Find where the given text appears and provide that cell's center as [X, Y] coordinate. 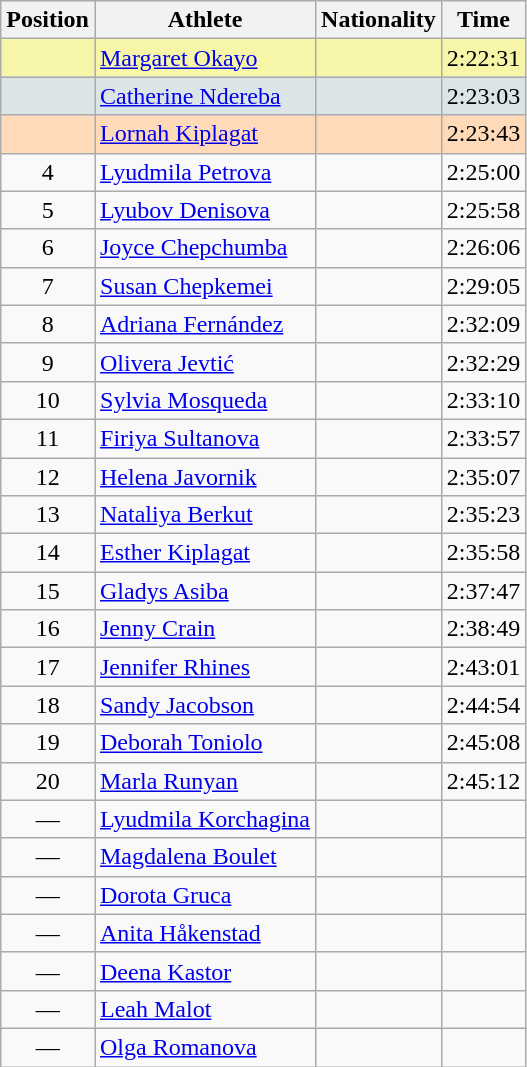
11 [48, 438]
13 [48, 515]
Olga Romanova [204, 1047]
Lyudmila Petrova [204, 172]
9 [48, 362]
20 [48, 781]
Dorota Gruca [204, 895]
2:29:05 [483, 286]
17 [48, 667]
Lornah Kiplagat [204, 134]
Leah Malot [204, 1009]
Susan Chepkemei [204, 286]
2:33:10 [483, 400]
2:32:09 [483, 324]
16 [48, 629]
10 [48, 400]
19 [48, 743]
Sylvia Mosqueda [204, 400]
2:45:12 [483, 781]
Joyce Chepchumba [204, 248]
Adriana Fernández [204, 324]
Helena Javornik [204, 477]
2:23:03 [483, 96]
18 [48, 705]
2:35:23 [483, 515]
Lyudmila Korchagina [204, 819]
2:45:08 [483, 743]
Position [48, 20]
Firiya Sultanova [204, 438]
Olivera Jevtić [204, 362]
2:43:01 [483, 667]
5 [48, 210]
Athlete [204, 20]
Deena Kastor [204, 971]
Gladys Asiba [204, 591]
15 [48, 591]
2:23:43 [483, 134]
Catherine Ndereba [204, 96]
2:44:54 [483, 705]
Anita Håkenstad [204, 933]
2:32:29 [483, 362]
Jennifer Rhines [204, 667]
8 [48, 324]
2:38:49 [483, 629]
2:37:47 [483, 591]
Nationality [379, 20]
Margaret Okayo [204, 58]
6 [48, 248]
2:22:31 [483, 58]
Deborah Toniolo [204, 743]
4 [48, 172]
Jenny Crain [204, 629]
2:25:00 [483, 172]
Marla Runyan [204, 781]
Lyubov Denisova [204, 210]
2:35:58 [483, 553]
2:33:57 [483, 438]
14 [48, 553]
2:26:06 [483, 248]
Esther Kiplagat [204, 553]
12 [48, 477]
Magdalena Boulet [204, 857]
2:25:58 [483, 210]
7 [48, 286]
Time [483, 20]
2:35:07 [483, 477]
Nataliya Berkut [204, 515]
Sandy Jacobson [204, 705]
